Extract the [x, y] coordinate from the center of the cell holding the provided text.  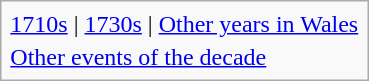
Other events of the decade [184, 57]
1710s | 1730s | Other years in Wales [184, 24]
